Capture the cell that displays the provided text and extract its [x, y] central coordinate. 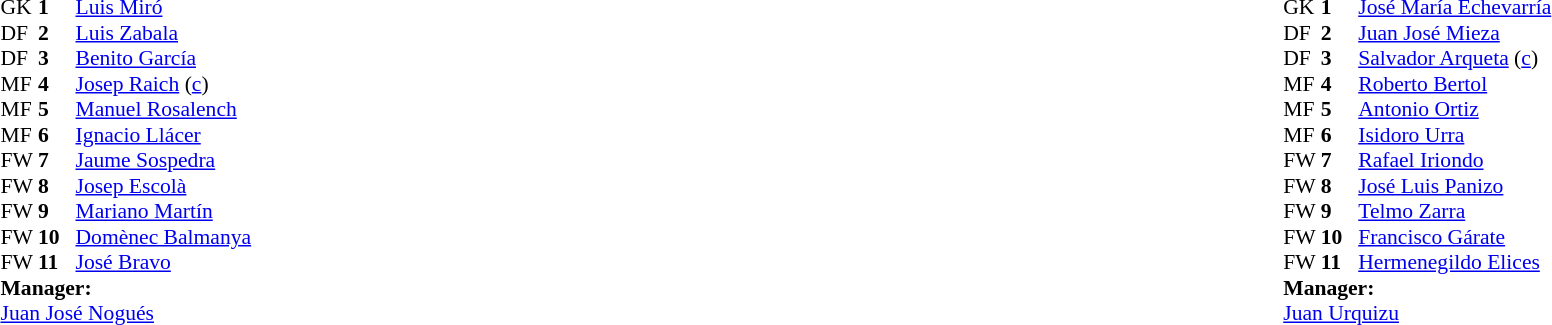
Mariano Martín [164, 211]
Juan José Mieza [1454, 33]
Rafael Iriondo [1454, 161]
Manuel Rosalench [164, 109]
Isidoro Urra [1454, 135]
Luis Zabala [164, 33]
Josep Raich (c) [164, 84]
Hermenegildo Elices [1454, 263]
José Bravo [164, 263]
Antonio Ortiz [1454, 109]
Jaume Sospedra [164, 161]
Salvador Arqueta (c) [1454, 59]
Francisco Gárate [1454, 237]
Benito García [164, 59]
Josep Escolà [164, 186]
José Luis Panizo [1454, 186]
Telmo Zarra [1454, 211]
Roberto Bertol [1454, 84]
Ignacio Llácer [164, 135]
Domènec Balmanya [164, 237]
